Provide the [x, y] coordinate of the cell's center where the given text is located.  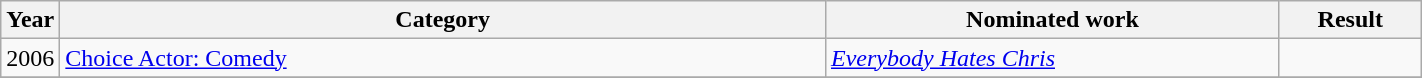
Everybody Hates Chris [1052, 58]
Category [443, 20]
2006 [30, 58]
Year [30, 20]
Result [1350, 20]
Choice Actor: Comedy [443, 58]
Nominated work [1052, 20]
